Identify which cell holds the provided text, then report its [x, y] central coordinate. 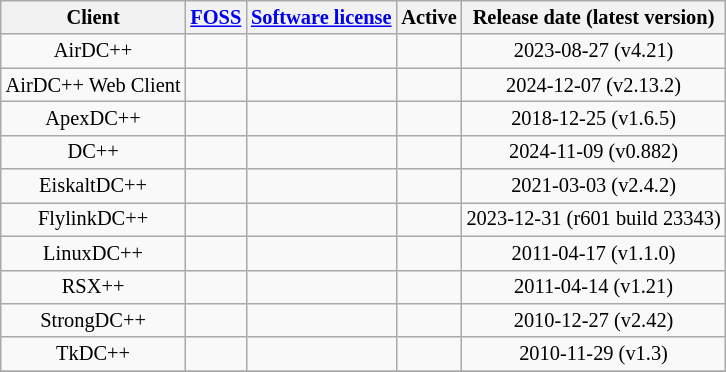
2024-12-07 (v2.13.2) [594, 85]
2011-04-17 (v1.1.0) [594, 253]
2023-12-31 (r601 build 23343) [594, 219]
RSX++ [94, 287]
2024-11-09 (v0.882) [594, 152]
2021-03-03 (v2.4.2) [594, 186]
AirDC++ Web Client [94, 85]
2023-08-27 (v4.21) [594, 51]
Active [428, 17]
2011-04-14 (v1.21) [594, 287]
2010-12-27 (v2.42) [594, 320]
ApexDC++ [94, 118]
FlylinkDC++ [94, 219]
TkDC++ [94, 354]
FOSS [216, 17]
Software license [321, 17]
LinuxDC++ [94, 253]
EiskaltDC++ [94, 186]
Release date (latest version) [594, 17]
2018-12-25 (v1.6.5) [594, 118]
Client [94, 17]
2010-11-29 (v1.3) [594, 354]
DC++ [94, 152]
AirDC++ [94, 51]
StrongDC++ [94, 320]
